Return the (x, y) coordinate for the center point of the cell that contains the specified text.  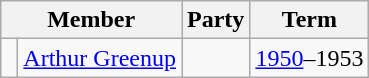
Party (216, 20)
Arthur Greenup (100, 58)
1950–1953 (310, 58)
Member (92, 20)
Term (310, 20)
